Search for the cell housing the specified text and yield its (X, Y) center coordinate. 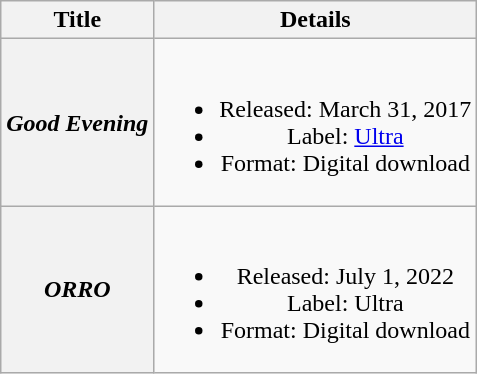
Released: March 31, 2017Label: UltraFormat: Digital download (316, 122)
ORRO (78, 290)
Good Evening (78, 122)
Details (316, 20)
Released: July 1, 2022Label: UltraFormat: Digital download (316, 290)
Title (78, 20)
